Extract the (x, y) coordinate from the center of the cell holding the provided text.  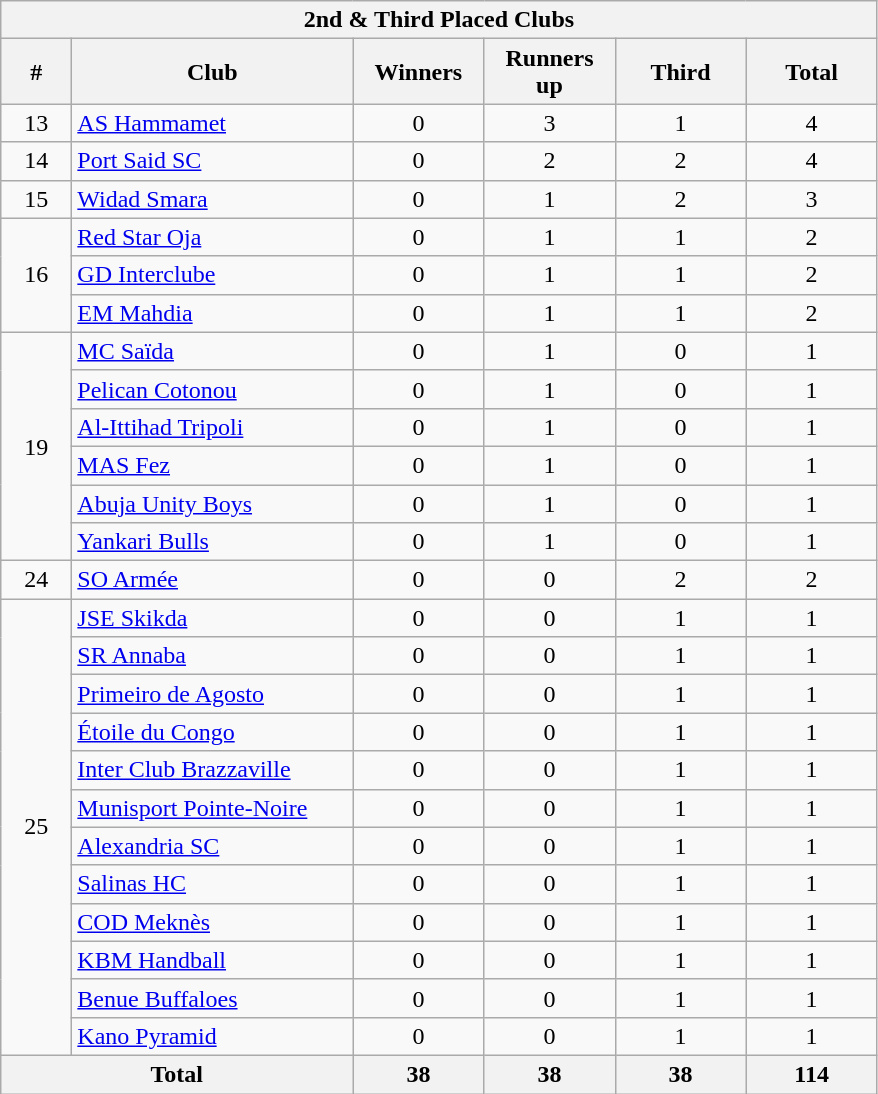
Étoile du Congo (212, 732)
GD Interclube (212, 275)
15 (36, 199)
JSE Skikda (212, 618)
KBM Handball (212, 960)
24 (36, 580)
COD Meknès (212, 922)
Al-Ittihad Tripoli (212, 427)
Yankari Bulls (212, 542)
Inter Club Brazzaville (212, 770)
Benue Buffaloes (212, 998)
Alexandria SC (212, 846)
Abuja Unity Boys (212, 503)
Pelican Cotonou (212, 389)
2nd & Third Placed Clubs (439, 20)
SR Annaba (212, 656)
Munisport Pointe-Noire (212, 808)
19 (36, 446)
13 (36, 123)
Third (680, 72)
Kano Pyramid (212, 1036)
Club (212, 72)
114 (812, 1074)
Winners (418, 72)
Widad Smara (212, 199)
SO Armée (212, 580)
Salinas HC (212, 884)
MC Saïda (212, 351)
# (36, 72)
MAS Fez (212, 465)
25 (36, 828)
Red Star Oja (212, 237)
Port Said SC (212, 161)
EM Mahdia (212, 313)
Primeiro de Agosto (212, 694)
16 (36, 275)
14 (36, 161)
AS Hammamet (212, 123)
Runners up (550, 72)
